From the cell containing the given text, extract its center point as (X, Y) coordinate. 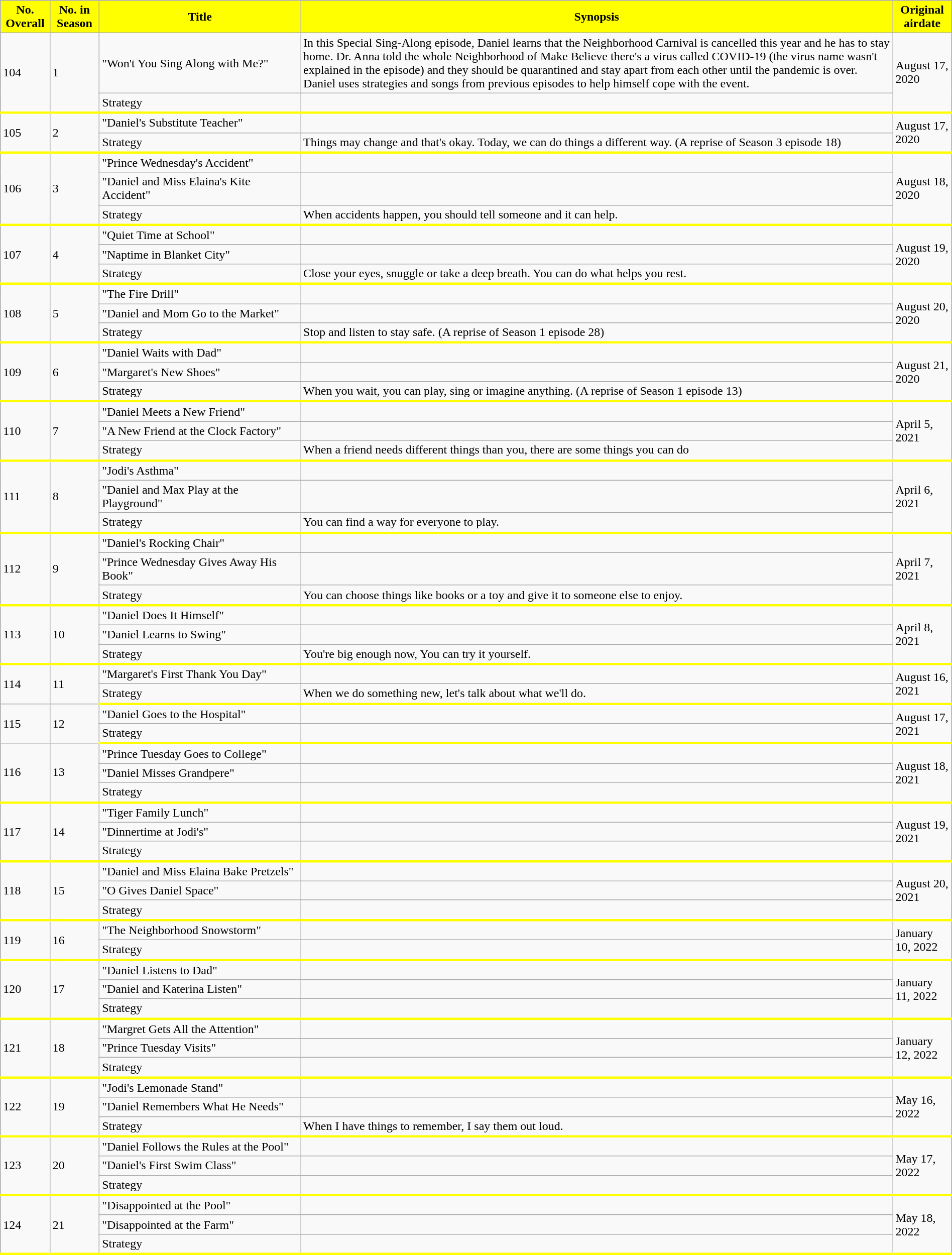
8 (74, 496)
3 (74, 189)
August 19, 2020 (922, 254)
"Daniel Meets a New Friend" (200, 411)
122 (25, 1107)
"Tiger Family Lunch" (200, 813)
4 (74, 254)
When a friend needs different things than you, there are some things you can do (597, 450)
"Daniel Learns to Swing" (200, 634)
108 (25, 313)
"Daniel Does It Himself" (200, 615)
Original airdate (922, 17)
You're big enough now, You can try it yourself. (597, 654)
105 (25, 133)
"Daniel and Katerina Listen" (200, 989)
Title (200, 17)
May 16, 2022 (922, 1107)
1 (74, 73)
"The Neighborhood Snowstorm" (200, 930)
"Daniel Misses Grandpere" (200, 773)
6 (74, 372)
"Prince Tuesday Visits" (200, 1048)
"Prince Wednesday Gives Away His Book" (200, 568)
May 18, 2022 (922, 1224)
7 (74, 431)
121 (25, 1048)
111 (25, 496)
120 (25, 989)
117 (25, 832)
Close your eyes, snuggle or take a deep breath. You can do what helps you rest. (597, 274)
123 (25, 1166)
Things may change and that's okay. Today, we can do things a different way. (A reprise of Season 3 episode 18) (597, 143)
No. in Season (74, 17)
116 (25, 772)
April 6, 2021 (922, 496)
12 (74, 723)
August 16, 2021 (922, 684)
When you wait, you can play, sing or imagine anything. (A reprise of Season 1 episode 13) (597, 392)
"Margaret's New Shoes" (200, 372)
August 20, 2020 (922, 313)
"Daniel and Max Play at the Playground" (200, 496)
"Dinnertime at Jodi's" (200, 832)
10 (74, 635)
5 (74, 313)
January 11, 2022 (922, 989)
"Jodi's Lemonade Stand" (200, 1087)
112 (25, 569)
115 (25, 723)
April 8, 2021 (922, 635)
119 (25, 940)
"Daniel Waits with Dad" (200, 353)
"Prince Wednesday's Accident" (200, 163)
"Daniel Goes to the Hospital" (200, 714)
15 (74, 891)
"Daniel and Miss Elaina's Kite Accident" (200, 189)
"Daniel Listens to Dad" (200, 970)
19 (74, 1107)
August 17, 2021 (922, 723)
No. Overall (25, 17)
January 10, 2022 (922, 940)
18 (74, 1048)
August 20, 2021 (922, 891)
"Daniel's Substitute Teacher" (200, 123)
11 (74, 684)
9 (74, 569)
113 (25, 635)
"Margaret's First Thank You Day" (200, 674)
August 19, 2021 (922, 832)
"Disappointed at the Farm" (200, 1224)
"Quiet Time at School" (200, 235)
You can choose things like books or a toy and give it to someone else to enjoy. (597, 595)
124 (25, 1224)
"Daniel and Mom Go to the Market" (200, 313)
August 18, 2020 (922, 189)
You can find a way for everyone to play. (597, 523)
April 5, 2021 (922, 431)
109 (25, 372)
"Won't You Sing Along with Me?" (200, 63)
When we do something new, let's talk about what we'll do. (597, 694)
14 (74, 832)
January 12, 2022 (922, 1048)
August 18, 2021 (922, 772)
Stop and listen to stay safe. (A reprise of Season 1 episode 28) (597, 333)
110 (25, 431)
"A New Friend at the Clock Factory" (200, 431)
"O Gives Daniel Space" (200, 890)
"Naptime in Blanket City" (200, 254)
118 (25, 891)
"Margret Gets All the Attention" (200, 1029)
"Daniel Remembers What He Needs" (200, 1107)
When accidents happen, you should tell someone and it can help. (597, 215)
13 (74, 772)
2 (74, 133)
August 21, 2020 (922, 372)
"Disappointed at the Pool" (200, 1205)
"Daniel Follows the Rules at the Pool" (200, 1147)
21 (74, 1224)
104 (25, 73)
106 (25, 189)
When I have things to remember, I say them out loud. (597, 1126)
May 17, 2022 (922, 1166)
April 7, 2021 (922, 569)
17 (74, 989)
"Daniel's Rocking Chair" (200, 543)
"Jodi's Asthma" (200, 470)
16 (74, 940)
114 (25, 684)
107 (25, 254)
"Daniel and Miss Elaina Bake Pretzels" (200, 871)
"The Fire Drill" (200, 294)
"Prince Tuesday Goes to College" (200, 753)
Synopsis (597, 17)
"Daniel's First Swim Class" (200, 1166)
20 (74, 1166)
